Output the [X, Y] coordinate of the center of the cell containing the given text.  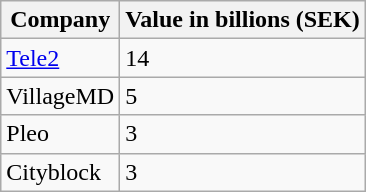
Company [60, 20]
VillageMD [60, 96]
Cityblock [60, 172]
14 [243, 58]
Tele2 [60, 58]
Value in billions (SEK) [243, 20]
5 [243, 96]
Pleo [60, 134]
